For the text-containing cell, return its midpoint in (x, y) coordinate format. 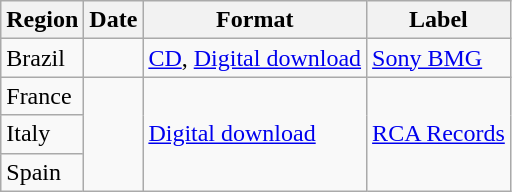
Sony BMG (439, 58)
Italy (42, 134)
Region (42, 20)
Brazil (42, 58)
France (42, 96)
Digital download (255, 134)
Label (439, 20)
Spain (42, 172)
Format (255, 20)
RCA Records (439, 134)
Date (114, 20)
CD, Digital download (255, 58)
